Locate the cell with the specified text and output its (x, y) center coordinate. 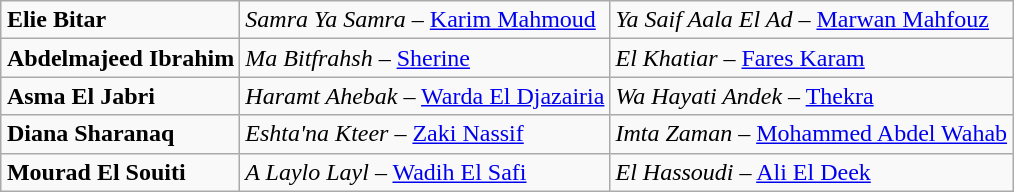
Diana Sharanaq (120, 134)
Ma Bitfrahsh – Sherine (425, 58)
Imta Zaman – Mohammed Abdel Wahab (812, 134)
Mourad El Souiti (120, 172)
Samra Ya Samra – Karim Mahmoud (425, 20)
Wa Hayati Andek – Thekra (812, 96)
Haramt Ahebak – Warda El Djazairia (425, 96)
Ya Saif Aala El Ad – Marwan Mahfouz (812, 20)
El Khatiar – Fares Karam (812, 58)
Elie Bitar (120, 20)
Abdelmajeed Ibrahim (120, 58)
A Laylo Layl – Wadih El Safi (425, 172)
Asma El Jabri (120, 96)
Eshta'na Kteer – Zaki Nassif (425, 134)
El Hassoudi – Ali El Deek (812, 172)
